From the cell containing the given text, extract its center point as (X, Y) coordinate. 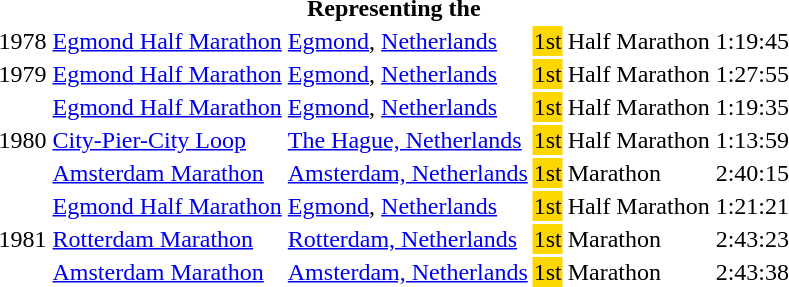
City-Pier-City Loop (167, 140)
The Hague, Netherlands (408, 140)
Rotterdam, Netherlands (408, 239)
Rotterdam Marathon (167, 239)
